Return the (x, y) coordinate for the center point of the cell that contains the specified text.  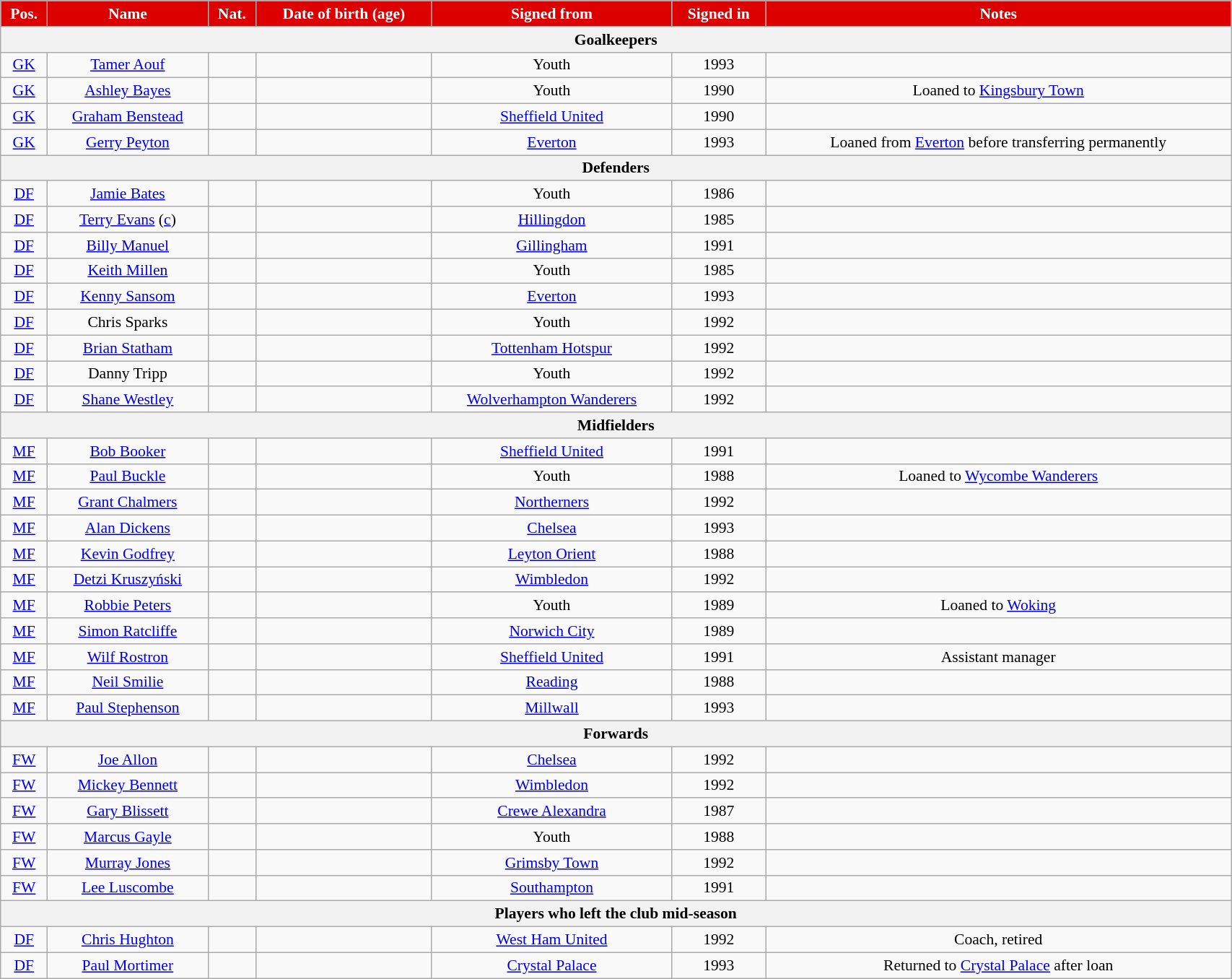
1986 (719, 194)
Robbie Peters (128, 606)
Returned to Crystal Palace after loan (999, 965)
Paul Mortimer (128, 965)
Shane Westley (128, 400)
Crewe Alexandra (551, 812)
Nat. (232, 14)
Wolverhampton Wanderers (551, 400)
Grant Chalmers (128, 502)
Alan Dickens (128, 528)
Murray Jones (128, 863)
Northerners (551, 502)
Millwall (551, 708)
Detzi Kruszyński (128, 580)
Loaned to Kingsbury Town (999, 91)
Midfielders (616, 425)
Marcus Gayle (128, 837)
Joe Allon (128, 760)
Reading (551, 682)
Date of birth (age) (344, 14)
Brian Statham (128, 348)
Signed in (719, 14)
Jamie Bates (128, 194)
Paul Buckle (128, 477)
Tottenham Hotspur (551, 348)
Lee Luscombe (128, 888)
Gary Blissett (128, 812)
Paul Stephenson (128, 708)
Pos. (25, 14)
Mickey Bennett (128, 786)
Ashley Bayes (128, 91)
Terry Evans (c) (128, 219)
Southampton (551, 888)
Keith Millen (128, 271)
Bob Booker (128, 451)
Loaned to Wycombe Wanderers (999, 477)
West Ham United (551, 940)
Crystal Palace (551, 965)
Simon Ratcliffe (128, 631)
Signed from (551, 14)
Grimsby Town (551, 863)
Goalkeepers (616, 40)
Gillingham (551, 245)
Billy Manuel (128, 245)
Chris Sparks (128, 323)
Wilf Rostron (128, 657)
Tamer Aouf (128, 65)
Gerry Peyton (128, 142)
Forwards (616, 734)
Kevin Godfrey (128, 554)
Assistant manager (999, 657)
Defenders (616, 168)
Norwich City (551, 631)
Loaned from Everton before transferring permanently (999, 142)
Danny Tripp (128, 374)
Name (128, 14)
Neil Smilie (128, 682)
Coach, retired (999, 940)
Loaned to Woking (999, 606)
1987 (719, 812)
Hillingdon (551, 219)
Kenny Sansom (128, 297)
Notes (999, 14)
Chris Hughton (128, 940)
Graham Benstead (128, 117)
Players who left the club mid-season (616, 914)
Leyton Orient (551, 554)
